Find where the given text appears and provide that cell's center as [x, y] coordinate. 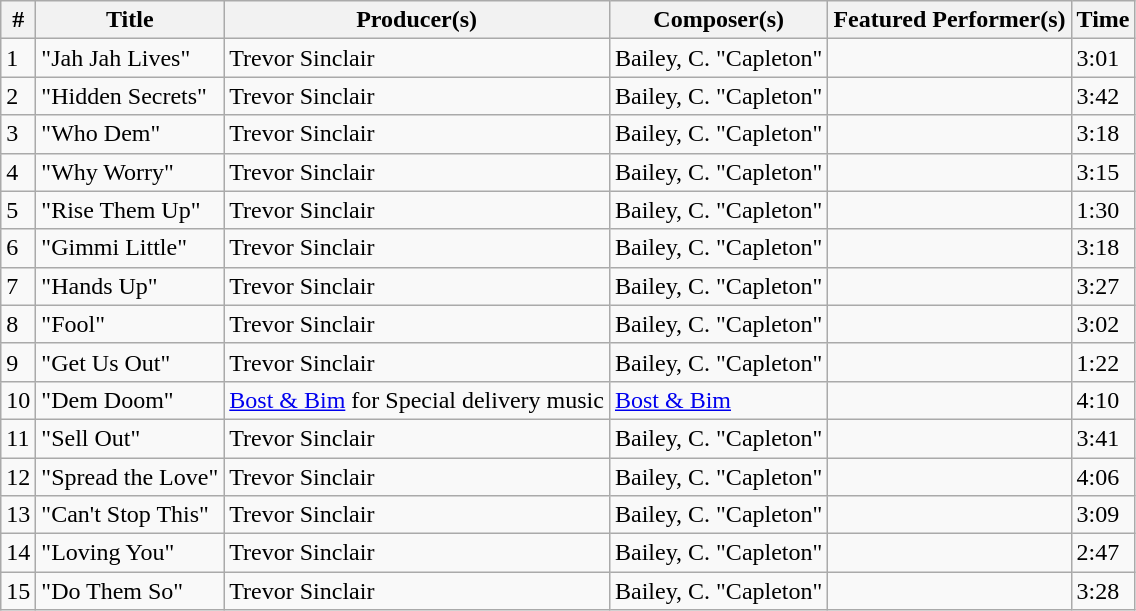
1:22 [1103, 362]
3:02 [1103, 324]
3:15 [1103, 172]
Title [130, 20]
"Dem Doom" [130, 400]
15 [18, 591]
10 [18, 400]
Featured Performer(s) [950, 20]
9 [18, 362]
"Gimmi Little" [130, 248]
3:41 [1103, 438]
Producer(s) [417, 20]
3:01 [1103, 58]
"Jah Jah Lives" [130, 58]
Bost & Bim [718, 400]
1 [18, 58]
4:06 [1103, 477]
4:10 [1103, 400]
"Sell Out" [130, 438]
8 [18, 324]
3 [18, 134]
"Hidden Secrets" [130, 96]
"Loving You" [130, 553]
5 [18, 210]
"Fool" [130, 324]
7 [18, 286]
"Can't Stop This" [130, 515]
"Who Dem" [130, 134]
3:42 [1103, 96]
"Hands Up" [130, 286]
12 [18, 477]
3:27 [1103, 286]
Bost & Bim for Special delivery music [417, 400]
"Do Them So" [130, 591]
Composer(s) [718, 20]
"Rise Them Up" [130, 210]
11 [18, 438]
"Spread the Love" [130, 477]
13 [18, 515]
2 [18, 96]
"Why Worry" [130, 172]
"Get Us Out" [130, 362]
3:28 [1103, 591]
1:30 [1103, 210]
6 [18, 248]
4 [18, 172]
3:09 [1103, 515]
14 [18, 553]
Time [1103, 20]
# [18, 20]
2:47 [1103, 553]
